Search for the cell housing the specified text and yield its [x, y] center coordinate. 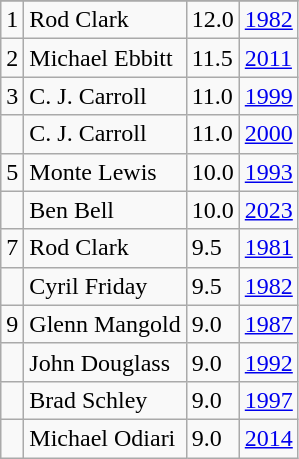
John Douglass [105, 362]
1987 [268, 324]
5 [12, 172]
12.0 [212, 20]
Glenn Mangold [105, 324]
Cyril Friday [105, 286]
1992 [268, 362]
2011 [268, 58]
Michael Ebbitt [105, 58]
9 [12, 324]
7 [12, 248]
1993 [268, 172]
Michael Odiari [105, 438]
1981 [268, 248]
2000 [268, 134]
Monte Lewis [105, 172]
2014 [268, 438]
2 [12, 58]
3 [12, 96]
1997 [268, 400]
11.5 [212, 58]
2023 [268, 210]
Brad Schley [105, 400]
1 [12, 20]
1999 [268, 96]
Ben Bell [105, 210]
